Return the [X, Y] coordinate for the center point of the cell that contains the specified text.  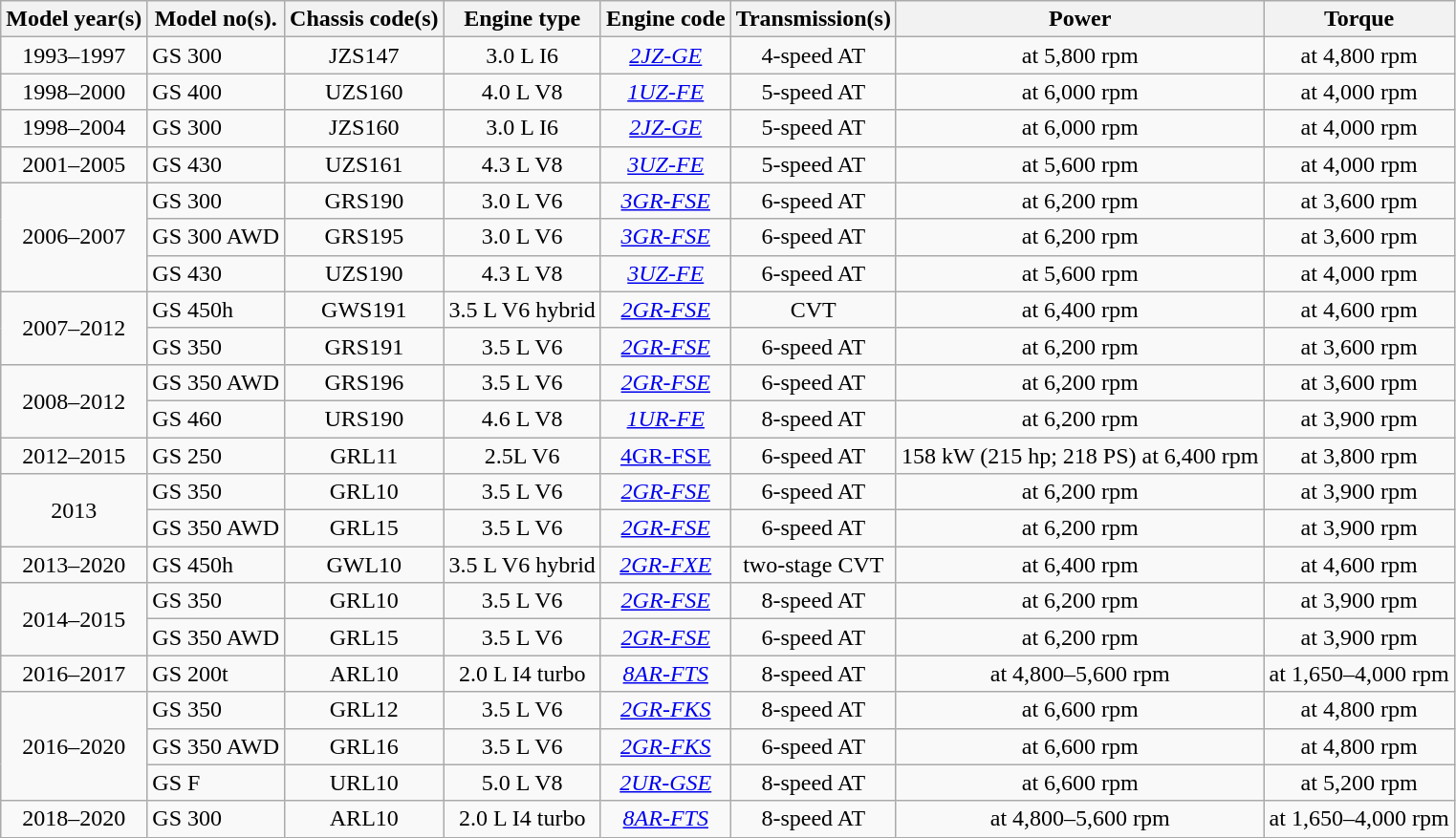
GS 400 [216, 92]
GRL12 [364, 710]
Torque [1359, 19]
2001–2005 [75, 164]
UZS161 [364, 164]
UZS190 [364, 273]
2006–2007 [75, 237]
Transmission(s) [813, 19]
GWL10 [364, 565]
2UR-GSE [665, 783]
GRS195 [364, 237]
2016–2020 [75, 746]
2GR-FXE [665, 565]
GRS190 [364, 201]
JZS160 [364, 128]
1998–2004 [75, 128]
URS190 [364, 419]
2018–2020 [75, 819]
GRL16 [364, 746]
Model year(s) [75, 19]
GS 300 AWD [216, 237]
2007–2012 [75, 328]
Engine type [522, 19]
GS 200t [216, 674]
1993–1997 [75, 55]
1UR-FE [665, 419]
5.0 L V8 [522, 783]
CVT [813, 310]
GS 460 [216, 419]
4.0 L V8 [522, 92]
GRS191 [364, 346]
GS F [216, 783]
2008–2012 [75, 400]
two-stage CVT [813, 565]
GWS191 [364, 310]
4-speed AT [813, 55]
GRS196 [364, 382]
4.6 L V8 [522, 419]
JZS147 [364, 55]
URL10 [364, 783]
2016–2017 [75, 674]
1998–2000 [75, 92]
158 kW (215 hp; 218 PS) at 6,400 rpm [1080, 456]
UZS160 [364, 92]
2.5L V6 [522, 456]
at 5,200 rpm [1359, 783]
GS 250 [216, 456]
GRL11 [364, 456]
1UZ-FE [665, 92]
at 3,800 rpm [1359, 456]
Power [1080, 19]
2014–2015 [75, 619]
at 5,800 rpm [1080, 55]
Engine code [665, 19]
Chassis code(s) [364, 19]
2013 [75, 510]
2012–2015 [75, 456]
2013–2020 [75, 565]
4GR-FSE [665, 456]
Model no(s). [216, 19]
